Return the [x, y] coordinate for the center point of the cell that contains the specified text.  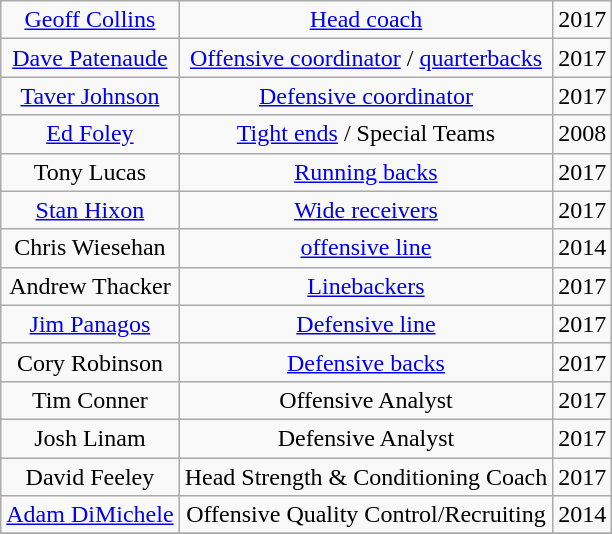
Taver Johnson [90, 96]
Head Strength & Conditioning Coach [366, 477]
Defensive coordinator [366, 96]
2008 [582, 134]
Offensive Analyst [366, 400]
Defensive Analyst [366, 438]
Defensive backs [366, 362]
offensive line [366, 248]
Offensive Quality Control/Recruiting [366, 515]
Defensive line [366, 324]
Wide receivers [366, 210]
Running backs [366, 172]
Josh Linam [90, 438]
Tony Lucas [90, 172]
Linebackers [366, 286]
Chris Wiesehan [90, 248]
David Feeley [90, 477]
Ed Foley [90, 134]
Cory Robinson [90, 362]
Adam DiMichele [90, 515]
Tight ends / Special Teams [366, 134]
Head coach [366, 20]
Tim Conner [90, 400]
Dave Patenaude [90, 58]
Offensive coordinator / quarterbacks [366, 58]
Andrew Thacker [90, 286]
Jim Panagos [90, 324]
Stan Hixon [90, 210]
Geoff Collins [90, 20]
